Capture the cell that displays the provided text and extract its (X, Y) central coordinate. 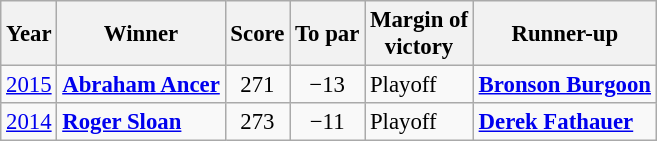
Year (29, 34)
Bronson Burgoon (564, 85)
273 (258, 122)
Margin ofvictory (420, 34)
To par (328, 34)
Winner (141, 34)
2014 (29, 122)
271 (258, 85)
Score (258, 34)
−13 (328, 85)
−11 (328, 122)
Roger Sloan (141, 122)
Runner-up (564, 34)
Derek Fathauer (564, 122)
2015 (29, 85)
Abraham Ancer (141, 85)
